Extract the [x, y] coordinate from the center of the cell holding the provided text.  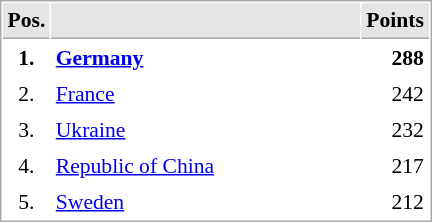
Republic of China [206, 165]
Sweden [206, 201]
1. [26, 57]
Pos. [26, 21]
212 [396, 201]
Points [396, 21]
4. [26, 165]
3. [26, 129]
217 [396, 165]
Germany [206, 57]
Ukraine [206, 129]
232 [396, 129]
242 [396, 93]
288 [396, 57]
5. [26, 201]
France [206, 93]
2. [26, 93]
